From the cell containing the given text, extract its center point as (x, y) coordinate. 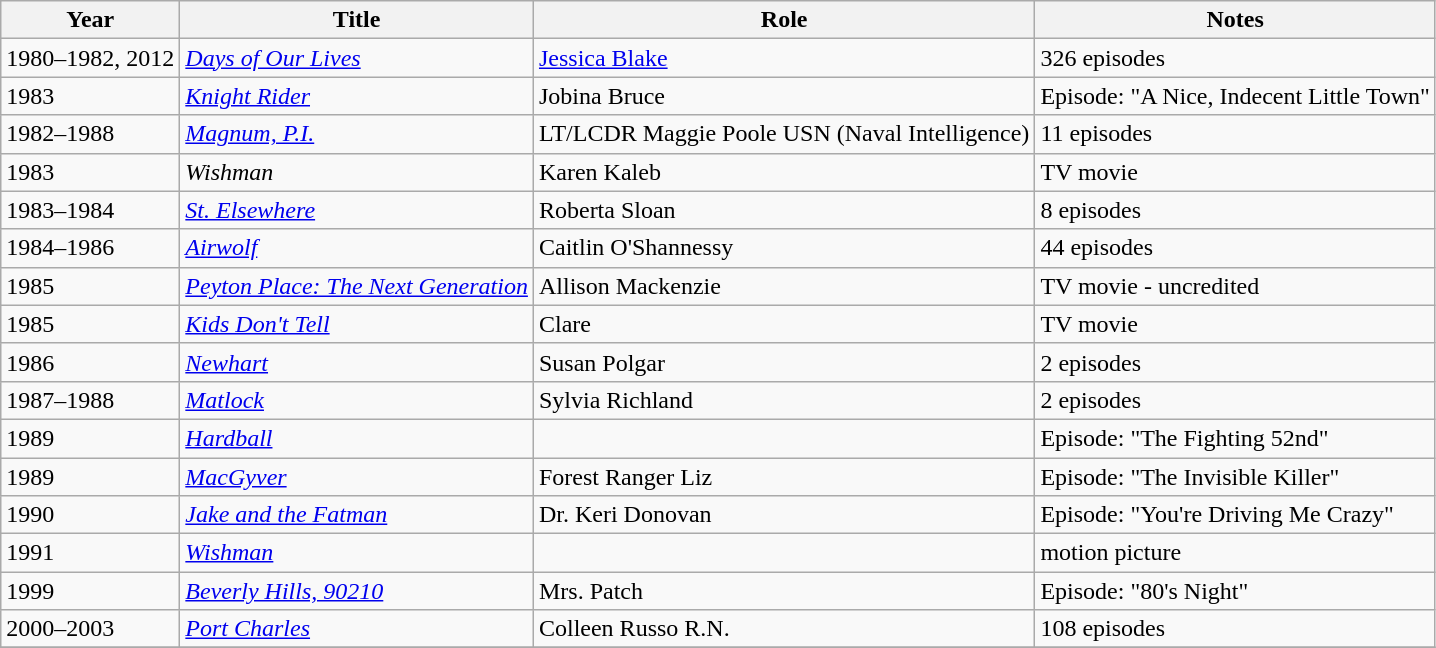
1980–1982, 2012 (90, 58)
1982–1988 (90, 134)
11 episodes (1235, 134)
Episode: "80's Night" (1235, 591)
Beverly Hills, 90210 (357, 591)
Title (357, 20)
108 episodes (1235, 629)
1990 (90, 515)
St. Elsewhere (357, 210)
Newhart (357, 362)
MacGyver (357, 477)
Kids Don't Tell (357, 324)
Roberta Sloan (784, 210)
326 episodes (1235, 58)
Susan Polgar (784, 362)
Hardball (357, 438)
Allison Mackenzie (784, 286)
Episode: "A Nice, Indecent Little Town" (1235, 96)
Peyton Place: The Next Generation (357, 286)
Episode: "You're Driving Me Crazy" (1235, 515)
Sylvia Richland (784, 400)
Magnum, P.I. (357, 134)
Episode: "The Invisible Killer" (1235, 477)
Forest Ranger Liz (784, 477)
Episode: "The Fighting 52nd" (1235, 438)
8 episodes (1235, 210)
Airwolf (357, 248)
Matlock (357, 400)
Port Charles (357, 629)
1991 (90, 553)
motion picture (1235, 553)
TV movie - uncredited (1235, 286)
1984–1986 (90, 248)
LT/LCDR Maggie Poole USN (Naval Intelligence) (784, 134)
Dr. Keri Donovan (784, 515)
Year (90, 20)
Mrs. Patch (784, 591)
Days of Our Lives (357, 58)
1983–1984 (90, 210)
Notes (1235, 20)
1987–1988 (90, 400)
1986 (90, 362)
2000–2003 (90, 629)
Jake and the Fatman (357, 515)
Colleen Russo R.N. (784, 629)
Jobina Bruce (784, 96)
Role (784, 20)
Clare (784, 324)
Knight Rider (357, 96)
1999 (90, 591)
Karen Kaleb (784, 172)
44 episodes (1235, 248)
Jessica Blake (784, 58)
Caitlin O'Shannessy (784, 248)
